Identify which cell holds the provided text, then report its (x, y) central coordinate. 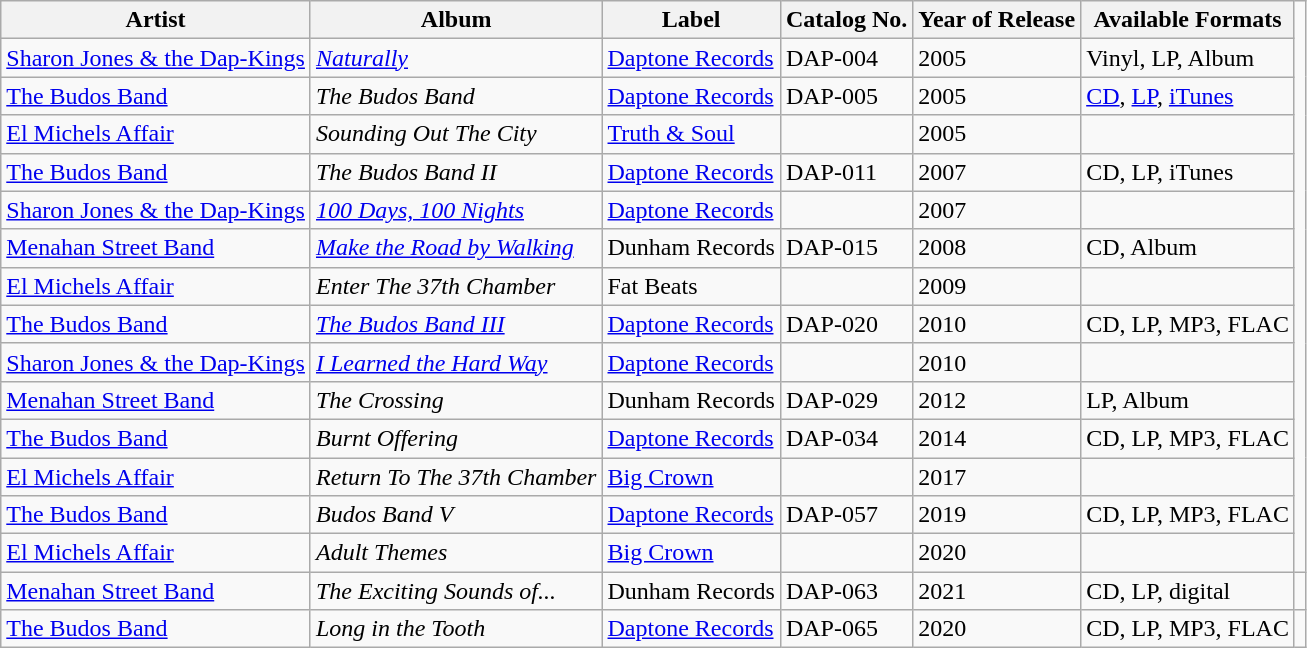
Return To The 37th Chamber (456, 477)
DAP-020 (846, 324)
Vinyl, LP, Album (1188, 58)
Long in the Tooth (456, 629)
Enter The 37th Chamber (456, 286)
DAP-004 (846, 58)
DAP-057 (846, 515)
DAP-029 (846, 400)
CD, LP, digital (1188, 591)
DAP-063 (846, 591)
Truth & Soul (691, 134)
2012 (997, 400)
Available Formats (1188, 20)
2008 (997, 248)
Burnt Offering (456, 438)
Artist (156, 20)
2009 (997, 286)
Sounding Out The City (456, 134)
The Crossing (456, 400)
DAP-065 (846, 629)
DAP-015 (846, 248)
The Budos Band II (456, 172)
The Budos Band III (456, 324)
Label (691, 20)
2017 (997, 477)
DAP-005 (846, 96)
Naturally (456, 58)
2021 (997, 591)
I Learned the Hard Way (456, 362)
DAP-034 (846, 438)
The Exciting Sounds of... (456, 591)
Budos Band V (456, 515)
Adult Themes (456, 553)
Year of Release (997, 20)
2014 (997, 438)
CD, Album (1188, 248)
2019 (997, 515)
Make the Road by Walking (456, 248)
DAP-011 (846, 172)
Catalog No. (846, 20)
100 Days, 100 Nights (456, 210)
Album (456, 20)
Fat Beats (691, 286)
LP, Album (1188, 400)
